Capture the cell that displays the provided text and extract its (X, Y) central coordinate. 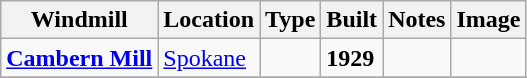
Windmill (80, 20)
Location (209, 20)
Spokane (209, 58)
1929 (352, 58)
Built (352, 20)
Type (290, 20)
Cambern Mill (80, 58)
Image (488, 20)
Notes (417, 20)
